Capture the cell that displays the provided text and extract its [x, y] central coordinate. 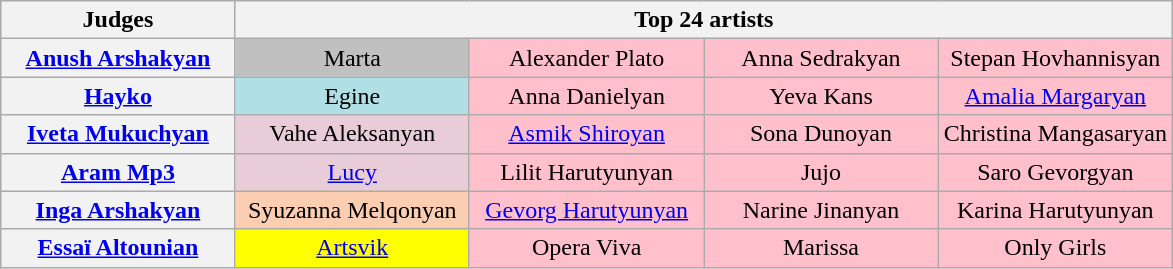
Iveta Mukuchyan [118, 134]
Judges [118, 20]
Only Girls [1055, 248]
Essaï Altounian [118, 248]
Anush Arshakyan [118, 58]
Stepan Hovhannisyan [1055, 58]
Yeva Kans [821, 96]
Lucy [352, 172]
Christina Mangasaryan [1055, 134]
Marissa [821, 248]
Syuzanna Melqonyan [352, 210]
Egine [352, 96]
Narine Jinanyan [821, 210]
Vahe Aleksanyan [352, 134]
Aram Mp3 [118, 172]
Anna Danielyan [586, 96]
Artsvik [352, 248]
Opera Viva [586, 248]
Anna Sedrakyan [821, 58]
Sona Dunoyan [821, 134]
Gevorg Harutyunyan [586, 210]
Lilit Harutyunyan [586, 172]
Inga Arshakyan [118, 210]
Karina Harutyunyan [1055, 210]
Alexander Plato [586, 58]
Top 24 artists [704, 20]
Hayko [118, 96]
Asmik Shiroyan [586, 134]
Saro Gevorgyan [1055, 172]
Marta [352, 58]
Jujo [821, 172]
Amalia Margaryan [1055, 96]
